Return (x, y) of the center of cell containing provided text 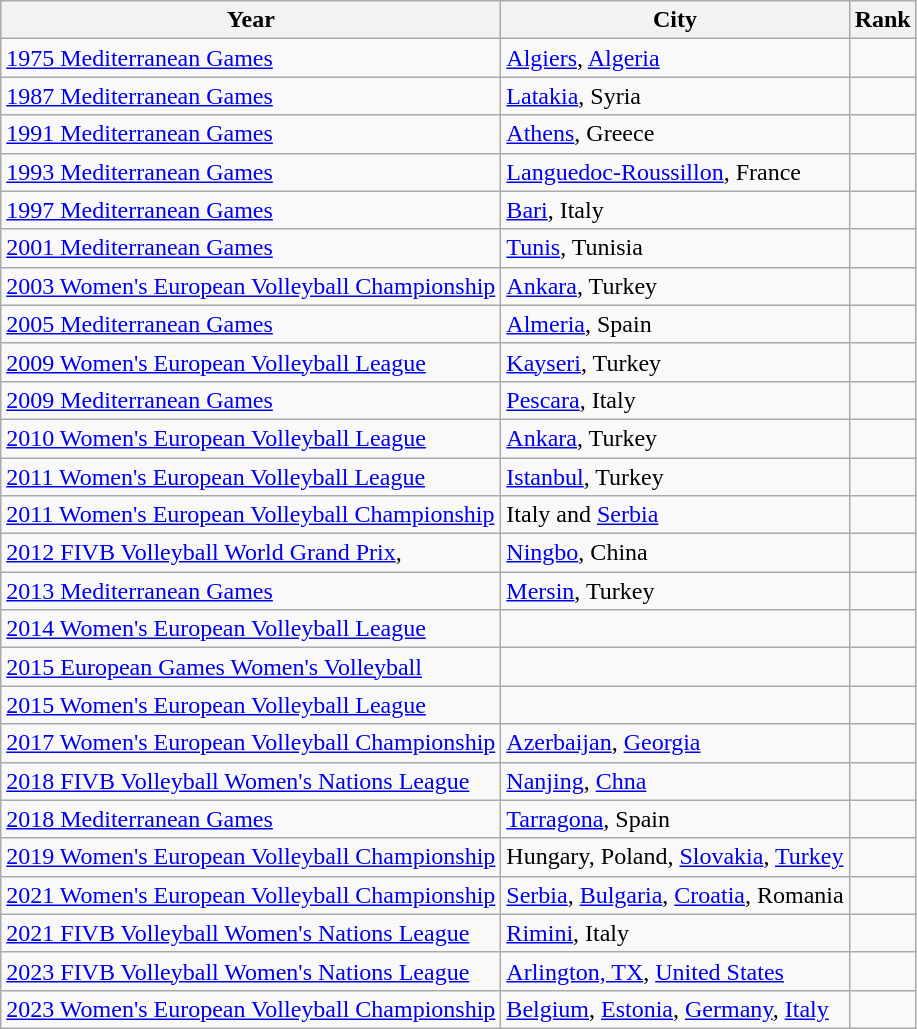
2003 Women's European Volleyball Championship (251, 286)
1975 Mediterranean Games (251, 58)
Athens, Greece (675, 134)
Rank (882, 20)
2009 Women's European Volleyball League (251, 362)
City (675, 20)
2019 Women's European Volleyball Championship (251, 857)
2012 FIVB Volleyball World Grand Prix, (251, 553)
1991 Mediterranean Games (251, 134)
2009 Mediterranean Games (251, 400)
Arlington, TX, United States (675, 971)
2001 Mediterranean Games (251, 248)
Ningbo, China (675, 553)
2023 FIVB Volleyball Women's Nations League (251, 971)
Belgium, Estonia, Germany, Italy (675, 1009)
2023 Women's European Volleyball Championship (251, 1009)
2013 Mediterranean Games (251, 591)
2017 Women's European Volleyball Championship (251, 743)
2011 Women's European Volleyball League (251, 477)
2005 Mediterranean Games (251, 324)
Kayseri, Turkey (675, 362)
2014 Women's European Volleyball League (251, 629)
1997 Mediterranean Games (251, 210)
Algiers, Algeria (675, 58)
2010 Women's European Volleyball League (251, 438)
2015 European Games Women's Volleyball (251, 667)
1987 Mediterranean Games (251, 96)
Rimini, Italy (675, 933)
1993 Mediterranean Games (251, 172)
2018 FIVB Volleyball Women's Nations League (251, 781)
Tarragona, Spain (675, 819)
Year (251, 20)
2011 Women's European Volleyball Championship (251, 515)
Mersin, Turkey (675, 591)
2015 Women's European Volleyball League (251, 705)
Tunis, Tunisia (675, 248)
Latakia, Syria (675, 96)
Bari, Italy (675, 210)
Serbia, Bulgaria, Croatia, Romania (675, 895)
Nanjing, Chna (675, 781)
Istanbul, Turkey (675, 477)
Languedoc-Roussillon, France (675, 172)
Almeria, Spain (675, 324)
Pescara, Italy (675, 400)
2021 FIVB Volleyball Women's Nations League (251, 933)
2018 Mediterranean Games (251, 819)
Italy and Serbia (675, 515)
2021 Women's European Volleyball Championship (251, 895)
Azerbaijan, Georgia (675, 743)
Hungary, Poland, Slovakia, Turkey (675, 857)
